Identify which cell holds the provided text, then report its [X, Y] central coordinate. 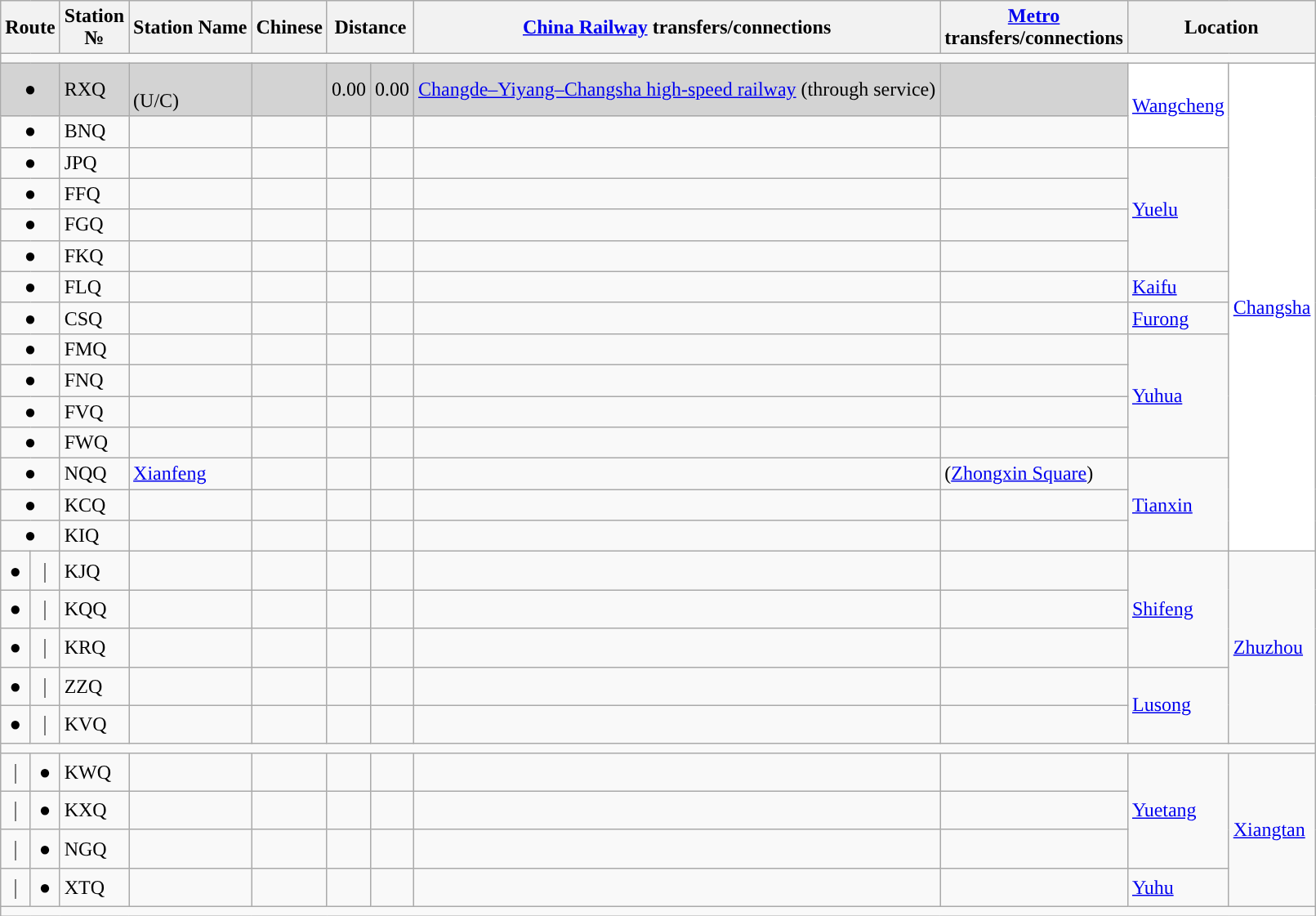
Yuelu [1178, 209]
Furong [1178, 318]
(Zhongxin Square) [1034, 474]
Kaifu [1178, 287]
CSQ [94, 318]
Lusong [1178, 705]
Station№ [94, 28]
Tianxin [1178, 505]
BNQ [94, 132]
(U/C) [190, 90]
KRQ [94, 647]
Wangcheng [1178, 105]
FNQ [94, 380]
JPQ [94, 163]
KVQ [94, 724]
RXQ [94, 90]
KQQ [94, 610]
Metrotransfers/connections [1034, 28]
Yuhu [1178, 887]
KXQ [94, 811]
FKQ [94, 256]
Shifeng [1178, 610]
FFQ [94, 194]
FGQ [94, 225]
Changde–Yiyang–Changsha high-speed railway (through service) [677, 90]
Yuetang [1178, 811]
KIQ [94, 536]
XTQ [94, 887]
Zhuzhou [1272, 647]
Chinese [289, 28]
KWQ [94, 771]
China Railway transfers/connections [677, 28]
FWQ [94, 443]
Station Name [190, 28]
Xianfeng [190, 474]
Changsha [1272, 307]
ZZQ [94, 686]
FLQ [94, 287]
Location [1220, 28]
Distance [370, 28]
NGQ [94, 848]
Route [30, 28]
Yuhua [1178, 395]
KJQ [94, 570]
NQQ [94, 474]
FMQ [94, 349]
FVQ [94, 411]
Xiangtan [1272, 829]
KCQ [94, 505]
